From the cell containing the given text, extract its center point as [X, Y] coordinate. 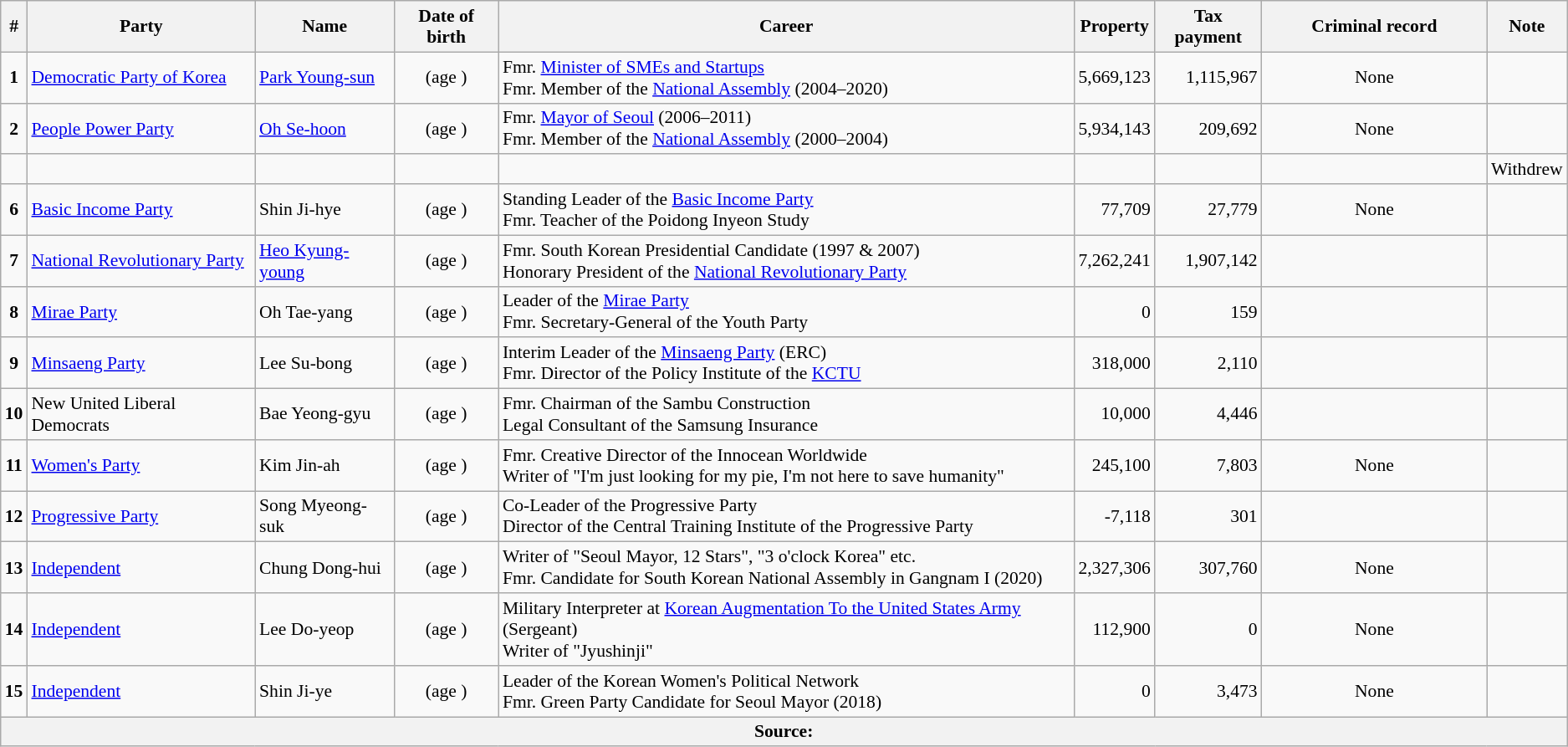
Fmr. Creative Director of the Innocean WorldwideWriter of "I'm just looking for my pie, I'm not here to save humanity" [786, 465]
Name [324, 27]
Bae Yeong-gyu [324, 415]
Tax payment [1208, 27]
7 [14, 261]
10,000 [1114, 415]
Song Myeong-suk [324, 517]
People Power Party [140, 129]
15 [14, 691]
Note [1527, 27]
Fmr. Minister of SMEs and StartupsFmr. Member of the National Assembly (2004–2020) [786, 77]
New United Liberal Democrats [140, 415]
Fmr. Mayor of Seoul (2006–2011)Fmr. Member of the National Assembly (2000–2004) [786, 129]
209,692 [1208, 129]
Leader of the Mirae PartyFmr. Secretary-General of the Youth Party [786, 311]
1,115,967 [1208, 77]
Party [140, 27]
Chung Dong-hui [324, 567]
11 [14, 465]
9 [14, 363]
Career [786, 27]
10 [14, 415]
Co-Leader of the Progressive PartyDirector of the Central Training Institute of the Progressive Party [786, 517]
Military Interpreter at Korean Augmentation To the United States Army (Sergeant)Writer of "Jyushinji" [786, 629]
Writer of "Seoul Mayor, 12 Stars", "3 o'clock Korea" etc.Fmr. Candidate for South Korean National Assembly in Gangnam I (2020) [786, 567]
Fmr. Chairman of the Sambu ConstructionLegal Consultant of the Samsung Insurance [786, 415]
Lee Do-yeop [324, 629]
13 [14, 567]
Democratic Party of Korea [140, 77]
Interim Leader of the Minsaeng Party (ERC)Fmr. Director of the Policy Institute of the KCTU [786, 363]
-7,118 [1114, 517]
Minsaeng Party [140, 363]
4,446 [1208, 415]
Lee Su-bong [324, 363]
Date of birth [446, 27]
27,779 [1208, 209]
Leader of the Korean Women's Political NetworkFmr. Green Party Candidate for Seoul Mayor (2018) [786, 691]
7,803 [1208, 465]
3,473 [1208, 691]
2 [14, 129]
6 [14, 209]
Withdrew [1527, 170]
2,110 [1208, 363]
# [14, 27]
14 [14, 629]
2,327,306 [1114, 567]
7,262,241 [1114, 261]
8 [14, 311]
159 [1208, 311]
Property [1114, 27]
307,760 [1208, 567]
77,709 [1114, 209]
Fmr. South Korean Presidential Candidate (1997 & 2007)Honorary President of the National Revolutionary Party [786, 261]
Criminal record [1375, 27]
245,100 [1114, 465]
Oh Se-hoon [324, 129]
Park Young-sun [324, 77]
5,669,123 [1114, 77]
Women's Party [140, 465]
1,907,142 [1208, 261]
318,000 [1114, 363]
Source: [784, 732]
National Revolutionary Party [140, 261]
Kim Jin-ah [324, 465]
301 [1208, 517]
5,934,143 [1114, 129]
1 [14, 77]
Shin Ji-hye [324, 209]
Mirae Party [140, 311]
Standing Leader of the Basic Income PartyFmr. Teacher of the Poidong Inyeon Study [786, 209]
Heo Kyung-young [324, 261]
Basic Income Party [140, 209]
Oh Tae-yang [324, 311]
Progressive Party [140, 517]
Shin Ji-ye [324, 691]
112,900 [1114, 629]
12 [14, 517]
